Return the (x, y) coordinate for the center point of the cell that contains the specified text.  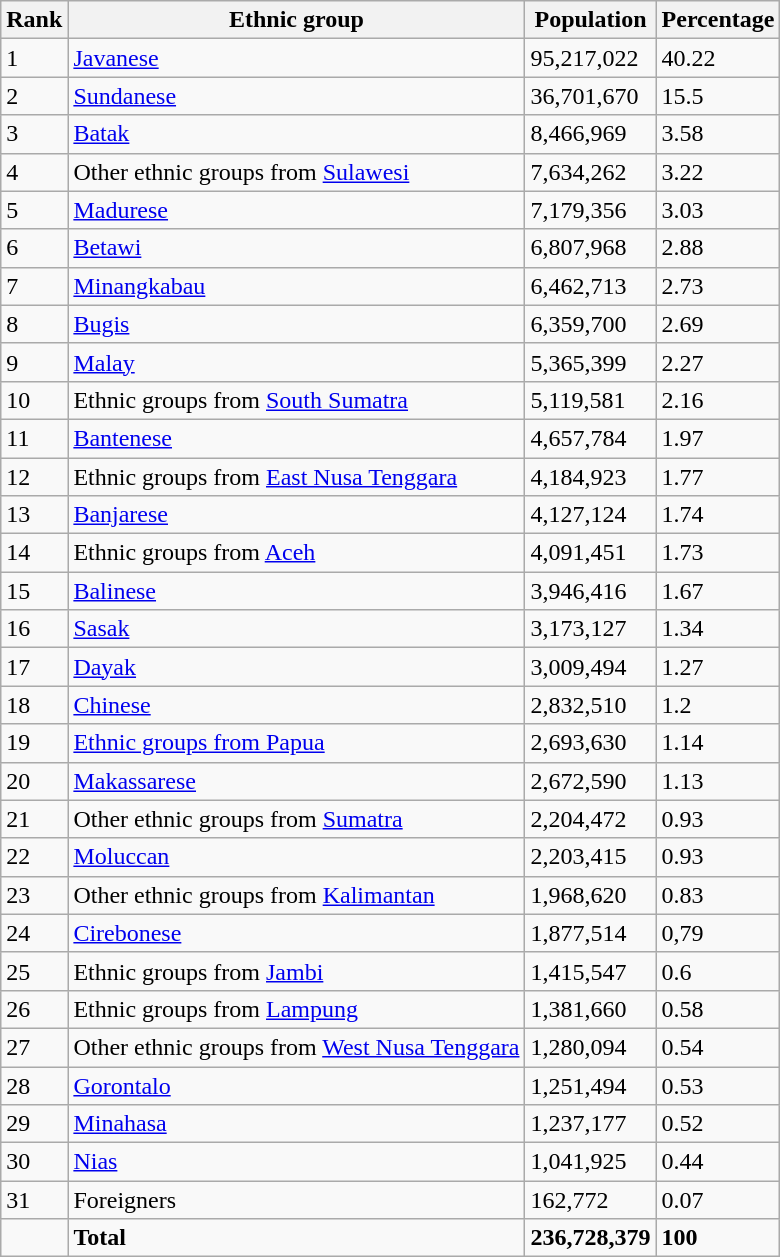
1.67 (718, 591)
1,237,177 (590, 1124)
3,173,127 (590, 629)
20 (34, 781)
Sundanese (296, 96)
Javanese (296, 58)
22 (34, 857)
1.27 (718, 667)
27 (34, 1047)
3.03 (718, 210)
Foreigners (296, 1200)
Makassarese (296, 781)
3,009,494 (590, 667)
21 (34, 819)
Ethnic groups from East Nusa Tenggara (296, 477)
0.44 (718, 1162)
Moluccan (296, 857)
Betawi (296, 248)
Ethnic groups from Aceh (296, 553)
14 (34, 553)
12 (34, 477)
7 (34, 286)
2,204,472 (590, 819)
Banjarese (296, 515)
Malay (296, 362)
6 (34, 248)
100 (718, 1238)
1.97 (718, 438)
1.14 (718, 743)
2,203,415 (590, 857)
95,217,022 (590, 58)
10 (34, 400)
17 (34, 667)
4 (34, 172)
30 (34, 1162)
1,968,620 (590, 895)
1,415,547 (590, 971)
7,634,262 (590, 172)
162,772 (590, 1200)
19 (34, 743)
0.07 (718, 1200)
2,693,630 (590, 743)
2.88 (718, 248)
Minahasa (296, 1124)
6,462,713 (590, 286)
6,359,700 (590, 324)
Other ethnic groups from Kalimantan (296, 895)
2 (34, 96)
1,280,094 (590, 1047)
Ethnic group (296, 20)
5,365,399 (590, 362)
4,184,923 (590, 477)
Dayak (296, 667)
1.13 (718, 781)
Other ethnic groups from West Nusa Tenggara (296, 1047)
11 (34, 438)
2.73 (718, 286)
1.77 (718, 477)
3.58 (718, 134)
1,041,925 (590, 1162)
Sasak (296, 629)
Rank (34, 20)
Balinese (296, 591)
26 (34, 1009)
1,877,514 (590, 933)
1,251,494 (590, 1085)
8,466,969 (590, 134)
1.73 (718, 553)
1.34 (718, 629)
6,807,968 (590, 248)
3 (34, 134)
23 (34, 895)
8 (34, 324)
Bantenese (296, 438)
Batak (296, 134)
Ethnic groups from Papua (296, 743)
5,119,581 (590, 400)
Minangkabau (296, 286)
2,832,510 (590, 705)
7,179,356 (590, 210)
18 (34, 705)
40.22 (718, 58)
15.5 (718, 96)
2.27 (718, 362)
Cirebonese (296, 933)
Ethnic groups from Lampung (296, 1009)
Ethnic groups from South Sumatra (296, 400)
0.6 (718, 971)
Chinese (296, 705)
1 (34, 58)
16 (34, 629)
Nias (296, 1162)
15 (34, 591)
3,946,416 (590, 591)
236,728,379 (590, 1238)
25 (34, 971)
2,672,590 (590, 781)
1,381,660 (590, 1009)
Bugis (296, 324)
Population (590, 20)
Other ethnic groups from Sulawesi (296, 172)
0.58 (718, 1009)
24 (34, 933)
0.52 (718, 1124)
0.53 (718, 1085)
0.83 (718, 895)
1.74 (718, 515)
Gorontalo (296, 1085)
31 (34, 1200)
4,127,124 (590, 515)
5 (34, 210)
Madurese (296, 210)
9 (34, 362)
0,79 (718, 933)
0.54 (718, 1047)
Other ethnic groups from Sumatra (296, 819)
Total (296, 1238)
3.22 (718, 172)
29 (34, 1124)
28 (34, 1085)
13 (34, 515)
2.16 (718, 400)
4,657,784 (590, 438)
2.69 (718, 324)
1.2 (718, 705)
Ethnic groups from Jambi (296, 971)
Percentage (718, 20)
36,701,670 (590, 96)
4,091,451 (590, 553)
